Provide the [x, y] coordinate of the cell's center where the given text is located.  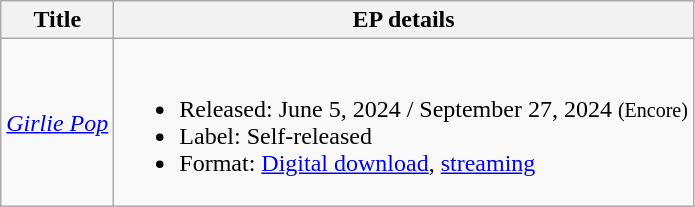
Title [58, 20]
EP details [404, 20]
Released: June 5, 2024 / September 27, 2024 (Encore)Label: Self-releasedFormat: Digital download, streaming [404, 122]
Girlie Pop [58, 122]
